Return (x, y) of the center of cell containing provided text 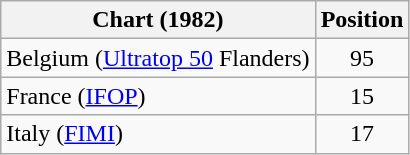
17 (362, 134)
Belgium (Ultratop 50 Flanders) (158, 58)
France (IFOP) (158, 96)
Italy (FIMI) (158, 134)
15 (362, 96)
Chart (1982) (158, 20)
Position (362, 20)
95 (362, 58)
